Search for the cell housing the specified text and yield its (x, y) center coordinate. 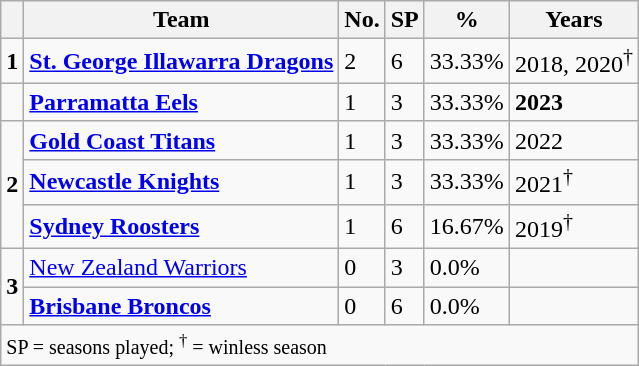
St. George Illawarra Dragons (182, 62)
SP (404, 20)
2023 (574, 102)
Parramatta Eels (182, 102)
2018, 2020† (574, 62)
Years (574, 20)
No. (362, 20)
Gold Coast Titans (182, 140)
Sydney Roosters (182, 226)
Team (182, 20)
2021† (574, 182)
Brisbane Broncos (182, 306)
New Zealand Warriors (182, 268)
16.67% (466, 226)
2019† (574, 226)
2022 (574, 140)
Newcastle Knights (182, 182)
% (466, 20)
SP = seasons played; † = winless season (320, 345)
